Output the (x, y) coordinate of the center of the cell containing the given text.  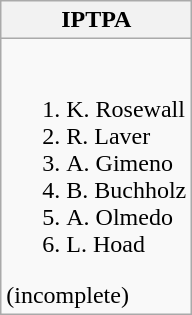
K. Rosewall R. Laver A. Gimeno B. Buchholz A. Olmedo L. Hoad(incomplete) (96, 176)
IPTPA (96, 20)
